Capture the cell that displays the provided text and extract its (X, Y) central coordinate. 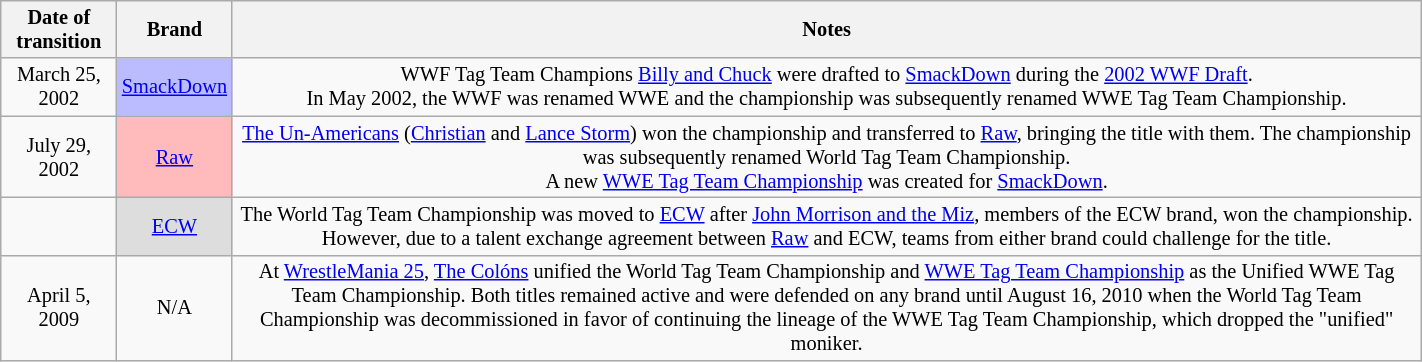
April 5, 2009 (59, 308)
Brand (174, 29)
Raw (174, 157)
SmackDown (174, 87)
Date of transition (59, 29)
July 29, 2002 (59, 157)
March 25, 2002 (59, 87)
N/A (174, 308)
ECW (174, 226)
Notes (826, 29)
